Extract the [x, y] coordinate from the center of the cell holding the provided text.  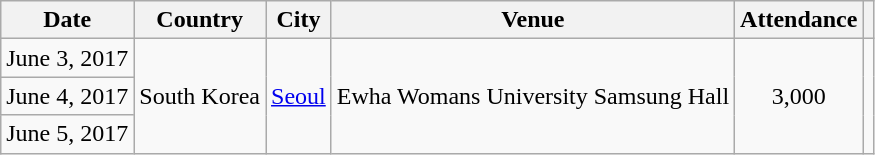
Attendance [799, 20]
City [299, 20]
Date [68, 20]
June 4, 2017 [68, 96]
3,000 [799, 96]
Seoul [299, 96]
June 3, 2017 [68, 58]
June 5, 2017 [68, 134]
Country [200, 20]
Ewha Womans University Samsung Hall [532, 96]
South Korea [200, 96]
Venue [532, 20]
